Capture the cell that displays the provided text and extract its [x, y] central coordinate. 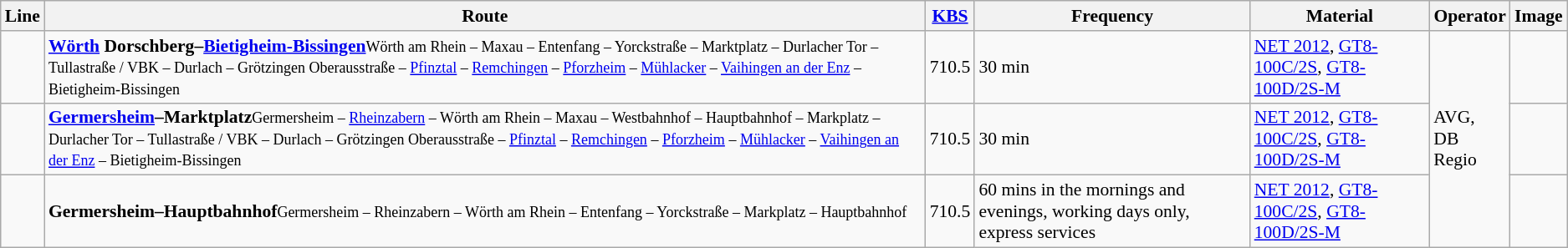
Material [1340, 16]
Line [23, 16]
Germersheim–HauptbahnhofGermersheim – Rheinzabern – Wörth am Rhein – Entenfang – Yorckstraße – Markplatz – Hauptbahnhof [485, 212]
AVG,DB Regio [1470, 139]
Image [1539, 16]
Route [485, 16]
Operator [1470, 16]
KBS [950, 16]
60 mins in the mornings and evenings, working days only, express services [1112, 212]
Frequency [1112, 16]
